For the text-containing cell, return its midpoint in [X, Y] coordinate format. 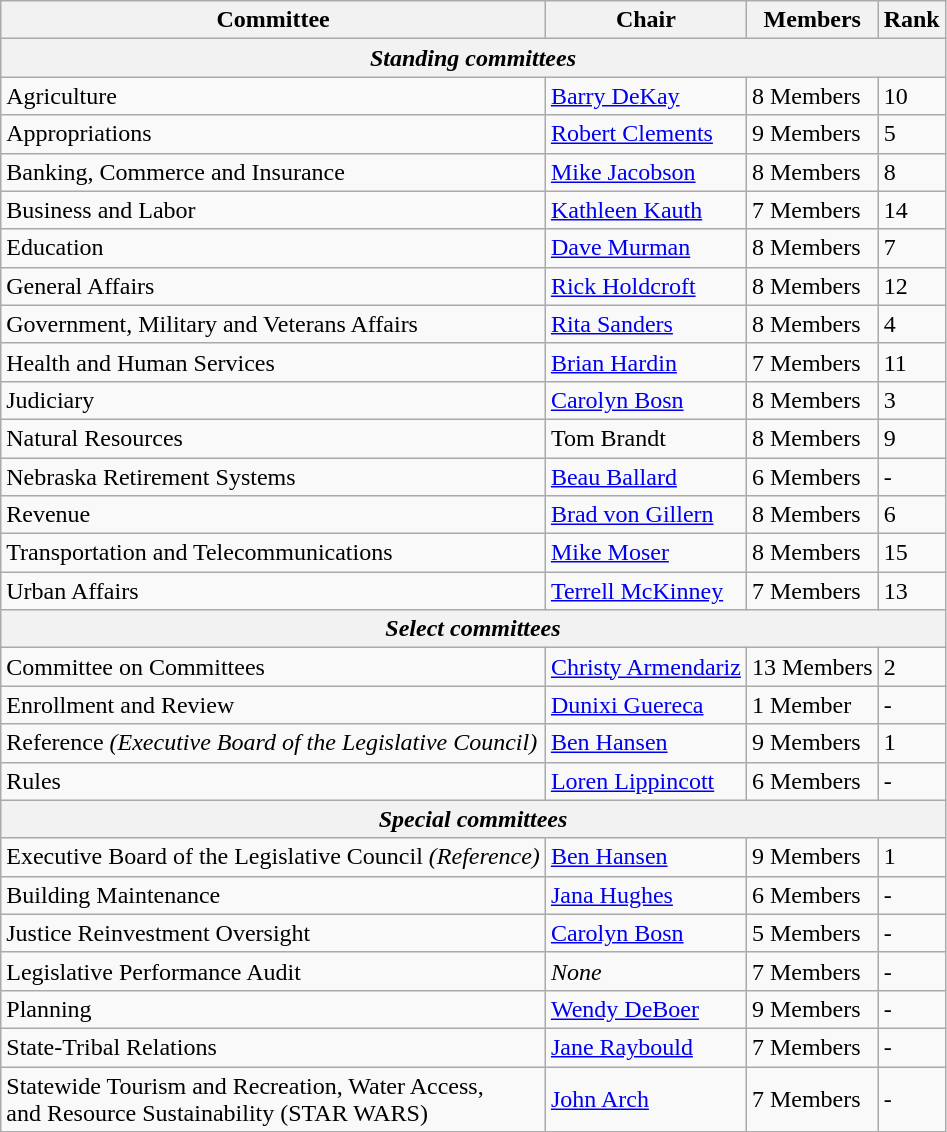
Jane Raybould [646, 1047]
Rules [274, 781]
13 [912, 591]
Banking, Commerce and Insurance [274, 172]
Transportation and Telecommunications [274, 553]
General Affairs [274, 286]
4 [912, 324]
Committee [274, 20]
Justice Reinvestment Oversight [274, 933]
Members [812, 20]
Tom Brandt [646, 438]
Building Maintenance [274, 895]
13 Members [812, 667]
Terrell McKinney [646, 591]
Health and Human Services [274, 362]
State-Tribal Relations [274, 1047]
Planning [274, 1009]
Statewide Tourism and Recreation, Water Access,and Resource Sustainability (STAR WARS) [274, 1098]
5 [912, 134]
Barry DeKay [646, 96]
Dave Murman [646, 248]
Judiciary [274, 400]
7 [912, 248]
11 [912, 362]
5 Members [812, 933]
Reference (Executive Board of the Legislative Council) [274, 743]
Nebraska Retirement Systems [274, 477]
Jana Hughes [646, 895]
Agriculture [274, 96]
Beau Ballard [646, 477]
Legislative Performance Audit [274, 971]
Kathleen Kauth [646, 210]
Enrollment and Review [274, 705]
2 [912, 667]
3 [912, 400]
Select committees [473, 629]
Natural Resources [274, 438]
1 Member [812, 705]
Education [274, 248]
Mike Jacobson [646, 172]
9 [912, 438]
Business and Labor [274, 210]
Special committees [473, 819]
Brad von Gillern [646, 515]
None [646, 971]
Revenue [274, 515]
Christy Armendariz [646, 667]
12 [912, 286]
10 [912, 96]
8 [912, 172]
Standing committees [473, 58]
Appropriations [274, 134]
Chair [646, 20]
15 [912, 553]
6 [912, 515]
Rick Holdcroft [646, 286]
Rank [912, 20]
Robert Clements [646, 134]
Brian Hardin [646, 362]
Rita Sanders [646, 324]
Urban Affairs [274, 591]
Executive Board of the Legislative Council (Reference) [274, 857]
Mike Moser [646, 553]
14 [912, 210]
Government, Military and Veterans Affairs [274, 324]
Dunixi Guereca [646, 705]
Committee on Committees [274, 667]
Wendy DeBoer [646, 1009]
Loren Lippincott [646, 781]
John Arch [646, 1098]
